Determine the [X, Y] coordinate at the center of the cell enclosing the given text.  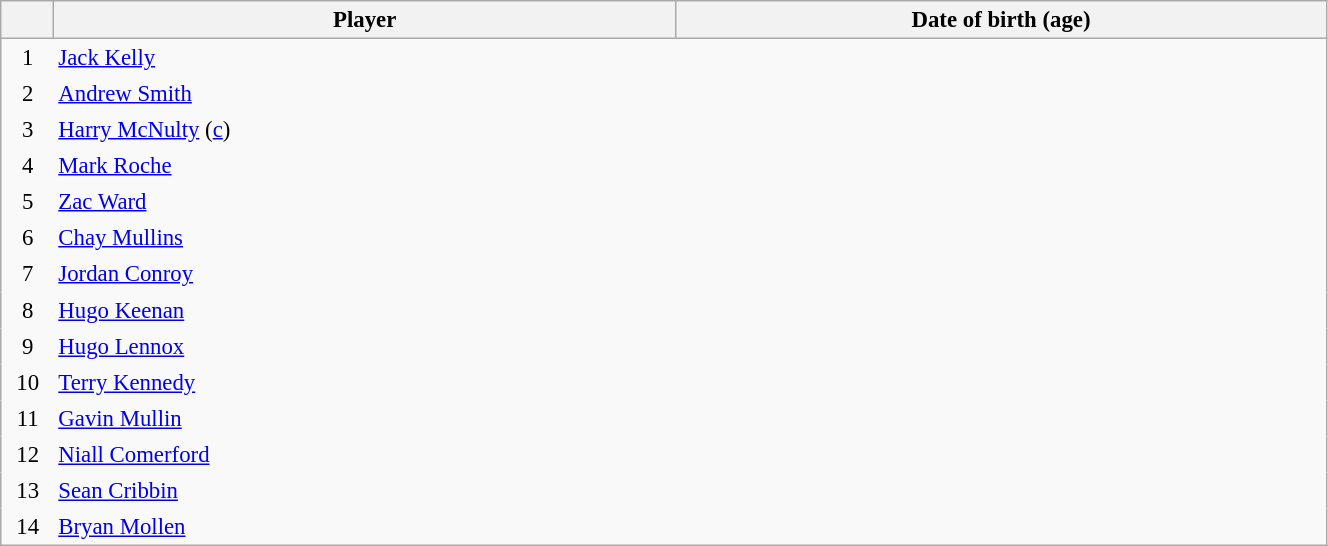
1 [28, 58]
6 [28, 238]
Mark Roche [365, 166]
2 [28, 93]
Gavin Mullin [365, 418]
Player [365, 20]
12 [28, 454]
Chay Mullins [365, 238]
3 [28, 129]
Niall Comerford [365, 454]
Hugo Keenan [365, 310]
Terry Kennedy [365, 382]
14 [28, 526]
Zac Ward [365, 202]
13 [28, 490]
11 [28, 418]
Jordan Conroy [365, 274]
Harry McNulty (c) [365, 129]
4 [28, 166]
Jack Kelly [365, 58]
9 [28, 346]
Hugo Lennox [365, 346]
7 [28, 274]
Sean Cribbin [365, 490]
10 [28, 382]
Andrew Smith [365, 93]
Bryan Mollen [365, 526]
8 [28, 310]
5 [28, 202]
Date of birth (age) [1002, 20]
